Extract the [X, Y] coordinate from the center of the cell holding the provided text.  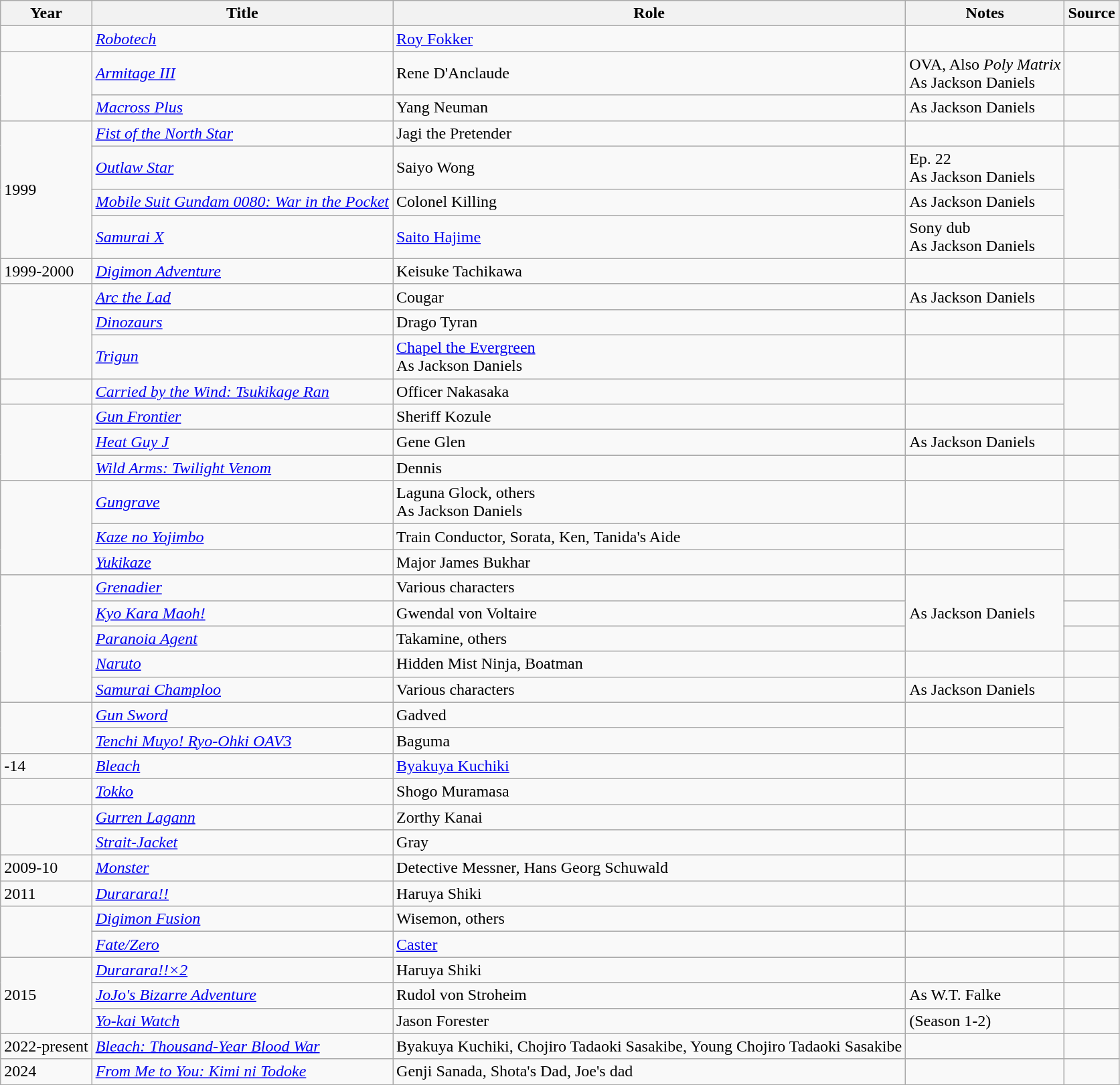
Saiyo Wong [649, 167]
Carried by the Wind: Tsukikage Ran [242, 392]
Shogo Muramasa [649, 791]
Roy Fokker [649, 39]
Genji Sanada, Shota's Dad, Joe's dad [649, 1072]
Major James Bukhar [649, 562]
2022-present [46, 1046]
Dinozaurs [242, 322]
OVA, Also Poly MatrixAs Jackson Daniels [985, 74]
Dennis [649, 468]
Gene Glen [649, 442]
Monster [242, 868]
Gun Sword [242, 715]
Arc the Lad [242, 297]
Jason Forester [649, 1021]
Byakuya Kuchiki [649, 766]
Rene D'Anclaude [649, 74]
Durarara!! [242, 894]
Laguna Glock, othersAs Jackson Daniels [649, 502]
2015 [46, 995]
Heat Guy J [242, 442]
1999 [46, 189]
Gwendal von Voltaire [649, 613]
Bleach [242, 766]
Mobile Suit Gundam 0080: War in the Pocket [242, 202]
Fist of the North Star [242, 133]
-14 [46, 766]
Caster [649, 944]
(Season 1-2) [985, 1021]
Kyo Kara Maoh! [242, 613]
Tokko [242, 791]
Gurren Lagann [242, 817]
Chapel the EvergreenAs Jackson Daniels [649, 356]
Byakuya Kuchiki, Chojiro Tadaoki Sasakibe, Young Chojiro Tadaoki Sasakibe [649, 1046]
Paranoia Agent [242, 639]
Notes [985, 13]
Cougar [649, 297]
Baguma [649, 740]
Train Conductor, Sorata, Ken, Tanida's Aide [649, 537]
Sony dubAs Jackson Daniels [985, 237]
Sheriff Kozule [649, 417]
Strait-Jacket [242, 843]
Yang Neuman [649, 108]
Zorthy Kanai [649, 817]
Outlaw Star [242, 167]
Rudol von Stroheim [649, 995]
Hidden Mist Ninja, Boatman [649, 664]
2011 [46, 894]
Gun Frontier [242, 417]
Bleach: Thousand-Year Blood War [242, 1046]
Year [46, 13]
Trigun [242, 356]
Title [242, 13]
Ep. 22As Jackson Daniels [985, 167]
Source [1091, 13]
Armitage III [242, 74]
As W.T. Falke [985, 995]
Gray [649, 843]
Durarara!!×2 [242, 970]
Saito Hajime [649, 237]
Samurai X [242, 237]
Detective Messner, Hans Georg Schuwald [649, 868]
Drago Tyran [649, 322]
Yukikaze [242, 562]
Officer Nakasaka [649, 392]
1999-2000 [46, 271]
JoJo's Bizarre Adventure [242, 995]
Keisuke Tachikawa [649, 271]
From Me to You: Kimi ni Todoke [242, 1072]
Gungrave [242, 502]
Colonel Killing [649, 202]
Kaze no Yojimbo [242, 537]
Yo-kai Watch [242, 1021]
Samurai Champloo [242, 689]
Naruto [242, 664]
2024 [46, 1072]
Grenadier [242, 588]
Tenchi Muyo! Ryo-Ohki OAV3 [242, 740]
Wild Arms: Twilight Venom [242, 468]
Gadved [649, 715]
Role [649, 13]
Jagi the Pretender [649, 133]
Macross Plus [242, 108]
Takamine, others [649, 639]
Digimon Fusion [242, 919]
Wisemon, others [649, 919]
Digimon Adventure [242, 271]
Robotech [242, 39]
Fate/Zero [242, 944]
2009-10 [46, 868]
